Scan for the cell matching the given text and deliver its (X, Y) coordinate at center. 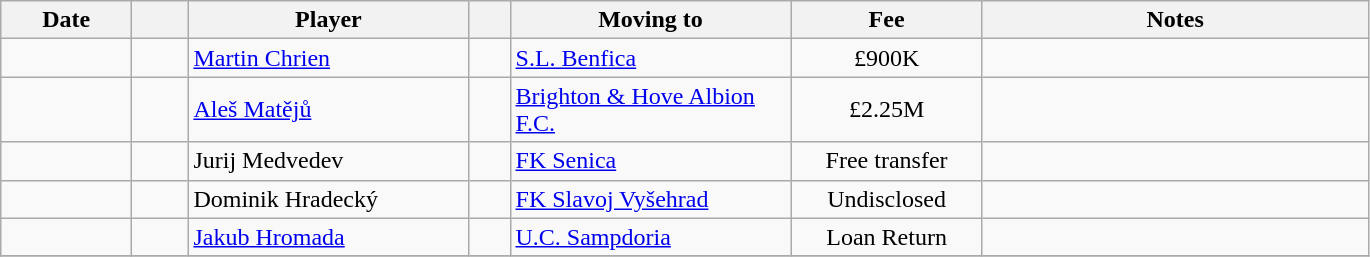
Fee (886, 20)
£900K (886, 58)
S.L. Benfica (650, 58)
Undisclosed (886, 199)
Notes (1175, 20)
Jurij Medvedev (328, 161)
U.C. Sampdoria (650, 237)
FK Senica (650, 161)
£2.25M (886, 110)
FK Slavoj Vyšehrad (650, 199)
Date (66, 20)
Aleš Matějů (328, 110)
Loan Return (886, 237)
Free transfer (886, 161)
Moving to (650, 20)
Jakub Hromada (328, 237)
Martin Chrien (328, 58)
Player (328, 20)
Brighton & Hove Albion F.C. (650, 110)
Dominik Hradecký (328, 199)
